For the text-containing cell, return its midpoint in (X, Y) coordinate format. 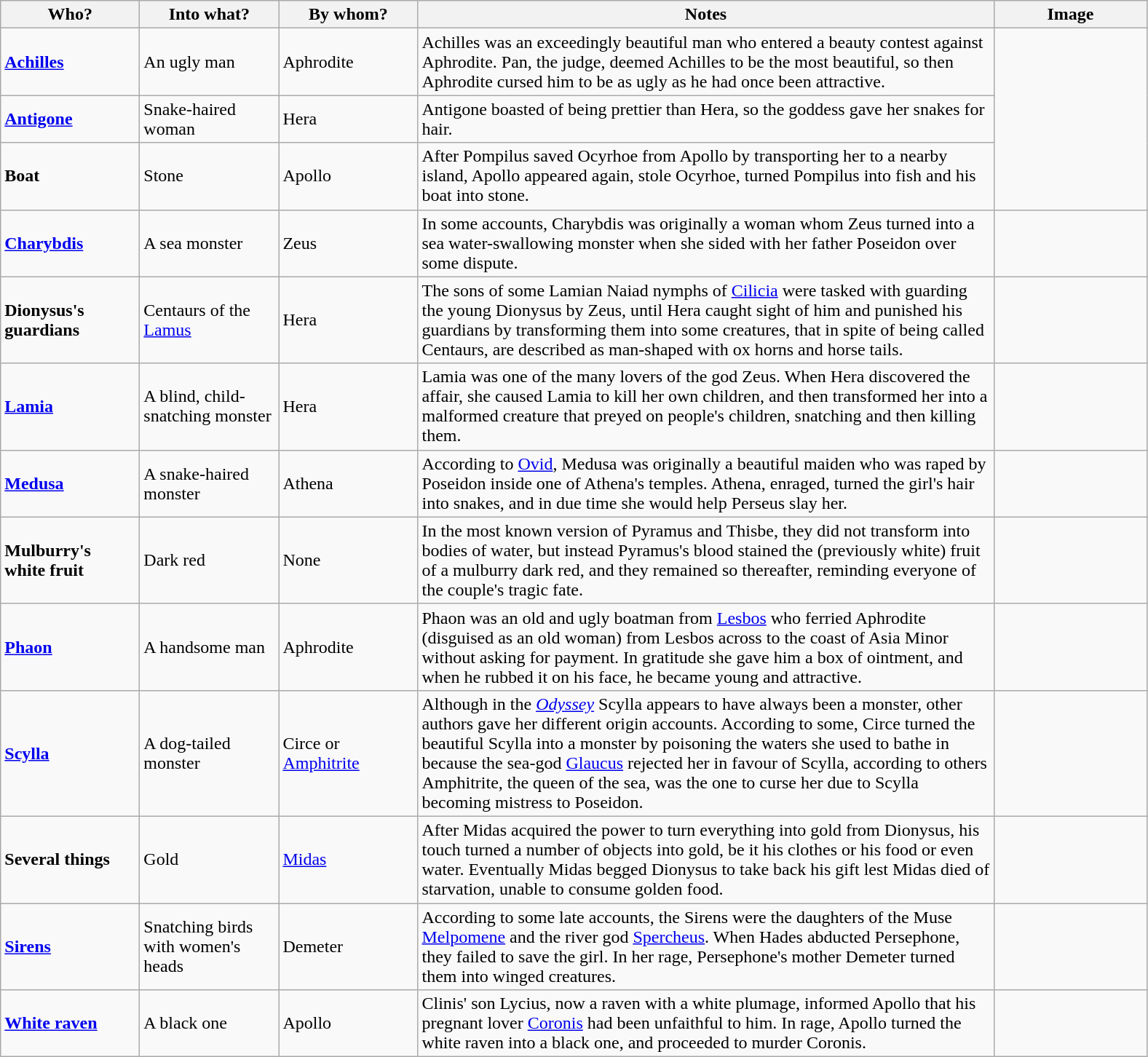
Into what? (210, 15)
Zeus (348, 243)
Mulburry's white fruit (70, 561)
White raven (70, 1024)
Snatching birds with women's heads (210, 946)
Notes (706, 15)
A handsome man (210, 646)
Scylla (70, 753)
Centaurs of the Lamus (210, 320)
Midas (348, 859)
Achilles (70, 62)
Dionysus's guardians (70, 320)
A snake-haired monster (210, 483)
Several things (70, 859)
Gold (210, 859)
A dog-tailed monster (210, 753)
A black one (210, 1024)
Sirens (70, 946)
Stone (210, 176)
Image (1070, 15)
Medusa (70, 483)
By whom? (348, 15)
Boat (70, 176)
Demeter (348, 946)
An ugly man (210, 62)
Antigone boasted of being prettier than Hera, so the goddess gave her snakes for hair. (706, 119)
Athena (348, 483)
Phaon (70, 646)
A sea monster (210, 243)
Antigone (70, 119)
None (348, 561)
Lamia (70, 406)
Circe or Amphitrite (348, 753)
A blind, child-snatching monster (210, 406)
Who? (70, 15)
Charybdis (70, 243)
Dark red (210, 561)
Snake-haired woman (210, 119)
